Pinpoint the cell where the given text exists, returning its [X, Y] midpoint coordinate. 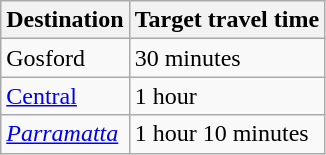
Destination [65, 20]
Central [65, 96]
Parramatta [65, 134]
1 hour 10 minutes [226, 134]
30 minutes [226, 58]
1 hour [226, 96]
Gosford [65, 58]
Target travel time [226, 20]
